Search for the cell housing the specified text and yield its (X, Y) center coordinate. 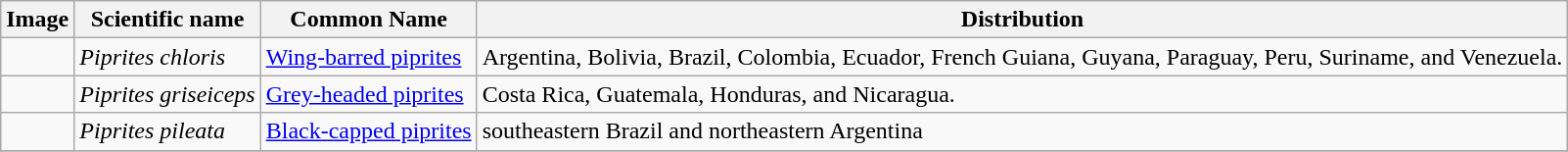
Wing-barred piprites (368, 57)
Image (37, 20)
Piprites chloris (167, 57)
Scientific name (167, 20)
Black-capped piprites (368, 131)
Piprites griseiceps (167, 94)
southeastern Brazil and northeastern Argentina (1022, 131)
Costa Rica, Guatemala, Honduras, and Nicaragua. (1022, 94)
Common Name (368, 20)
Grey-headed piprites (368, 94)
Argentina, Bolivia, Brazil, Colombia, Ecuador, French Guiana, Guyana, Paraguay, Peru, Suriname, and Venezuela. (1022, 57)
Piprites pileata (167, 131)
Distribution (1022, 20)
